Determine the [X, Y] coordinate at the center of the cell enclosing the given text.  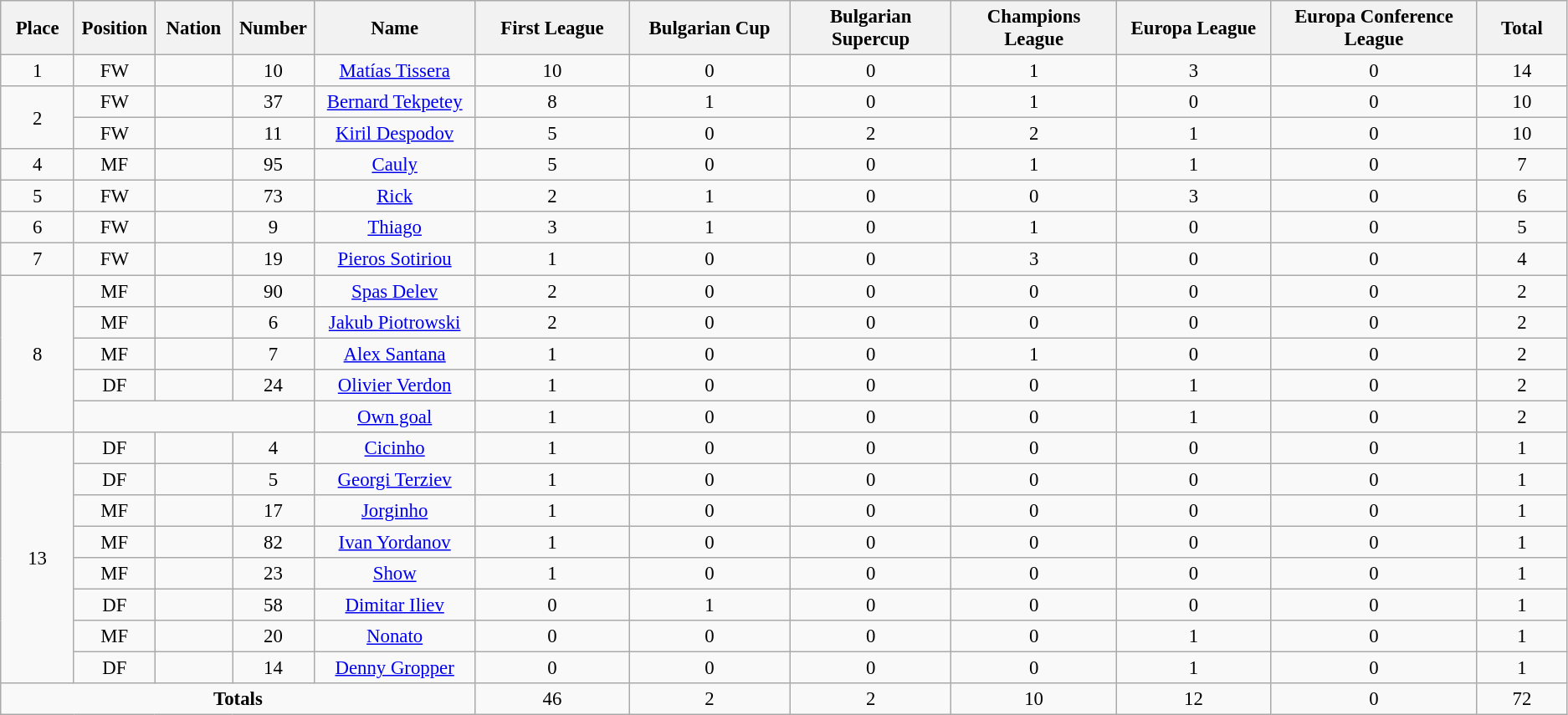
12 [1193, 699]
Number [274, 28]
Bulgarian Supercup [870, 28]
Denny Gropper [395, 668]
Spas Delev [395, 291]
9 [274, 228]
Cicinho [395, 448]
Alex Santana [395, 354]
11 [274, 134]
Total [1521, 28]
Ivan Yordanov [395, 542]
Europa Conference League [1374, 28]
73 [274, 197]
Dimitar Iliev [395, 605]
Own goal [395, 416]
20 [274, 636]
Jorginho [395, 511]
24 [274, 385]
Name [395, 28]
Nation [193, 28]
Europa League [1193, 28]
Cauly [395, 165]
95 [274, 165]
Place [38, 28]
19 [274, 259]
Jakub Piotrowski [395, 322]
23 [274, 574]
58 [274, 605]
Bernard Tekpetey [395, 102]
Nonato [395, 636]
46 [552, 699]
13 [38, 559]
Position [114, 28]
Kiril Despodov [395, 134]
37 [274, 102]
Rick [395, 197]
Show [395, 574]
72 [1521, 699]
Thiago [395, 228]
Georgi Terziev [395, 479]
90 [274, 291]
17 [274, 511]
Totals [238, 699]
Matías Tissera [395, 71]
Bulgarian Cup [710, 28]
Champions League [1034, 28]
Olivier Verdon [395, 385]
82 [274, 542]
Pieros Sotiriou [395, 259]
First League [552, 28]
